Extract the (x, y) coordinate from the center of the cell holding the provided text.  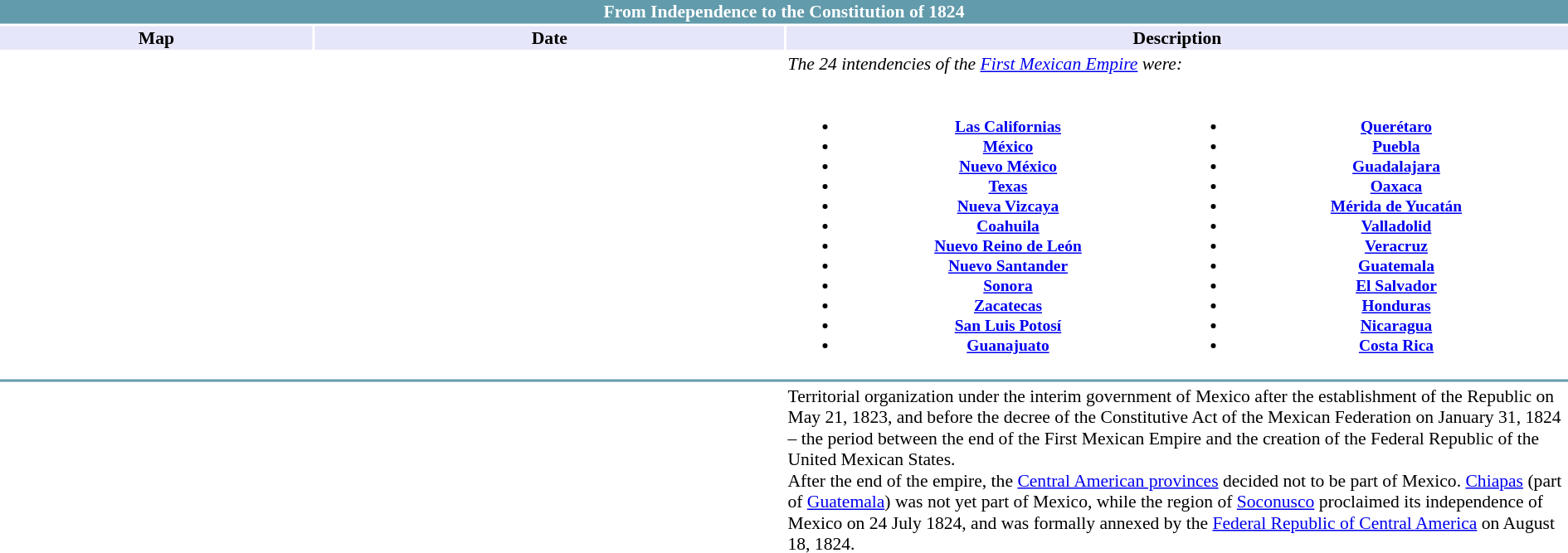
From Independence to the Constitution of 1824 (784, 12)
Date (549, 38)
Las CaliforniasMéxicoNuevo MéxicoTexasNueva VizcayaCoahuilaNuevo Reino de LeónNuevo SantanderSonoraZacatecasSan Luis PotosíGuanajuato (982, 226)
Description (1177, 38)
QuerétaroPueblaGuadalajaraOaxacaMérida de YucatánValladolidVeracruzGuatemalaEl SalvadorHondurasNicaraguaCosta Rica (1371, 226)
Map (156, 38)
